Return [x, y] of the center of cell containing provided text 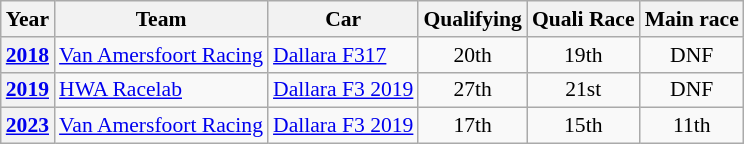
Car [343, 19]
27th [472, 90]
Dallara F317 [343, 55]
21st [584, 90]
19th [584, 55]
2018 [28, 55]
17th [472, 126]
20th [472, 55]
2023 [28, 126]
Team [161, 19]
Qualifying [472, 19]
11th [692, 126]
HWA Racelab [161, 90]
Quali Race [584, 19]
Main race [692, 19]
2019 [28, 90]
15th [584, 126]
Year [28, 19]
